Determine the [X, Y] coordinate at the center of the cell enclosing the given text.  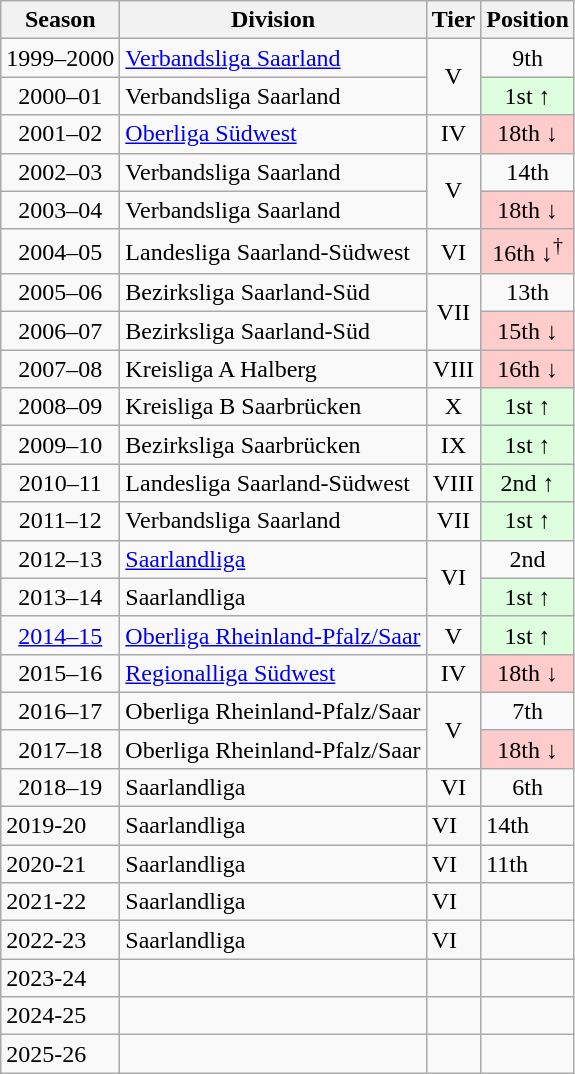
11th [528, 864]
9th [528, 58]
2005–06 [60, 293]
2013–14 [60, 597]
Season [60, 20]
2021-22 [60, 902]
2006–07 [60, 331]
2nd [528, 559]
2016–17 [60, 711]
2012–13 [60, 559]
15th ↓ [528, 331]
2025-26 [60, 1054]
Kreisliga B Saarbrücken [273, 407]
7th [528, 711]
13th [528, 293]
2017–18 [60, 749]
2007–08 [60, 369]
2000–01 [60, 96]
2019-20 [60, 826]
2002–03 [60, 172]
Regionalliga Südwest [273, 673]
Tier [454, 20]
2008–09 [60, 407]
2010–11 [60, 483]
2011–12 [60, 521]
2023-24 [60, 978]
2014–15 [60, 635]
Division [273, 20]
X [454, 407]
IX [454, 445]
16th ↓ [528, 369]
2024-25 [60, 1016]
2nd ↑ [528, 483]
2009–10 [60, 445]
1999–2000 [60, 58]
2015–16 [60, 673]
6th [528, 787]
2004–05 [60, 252]
Position [528, 20]
Oberliga Südwest [273, 134]
2022-23 [60, 940]
2020-21 [60, 864]
2018–19 [60, 787]
Bezirksliga Saarbrücken [273, 445]
16th ↓† [528, 252]
Kreisliga A Halberg [273, 369]
2001–02 [60, 134]
2003–04 [60, 210]
